Capture the cell that displays the provided text and extract its (x, y) central coordinate. 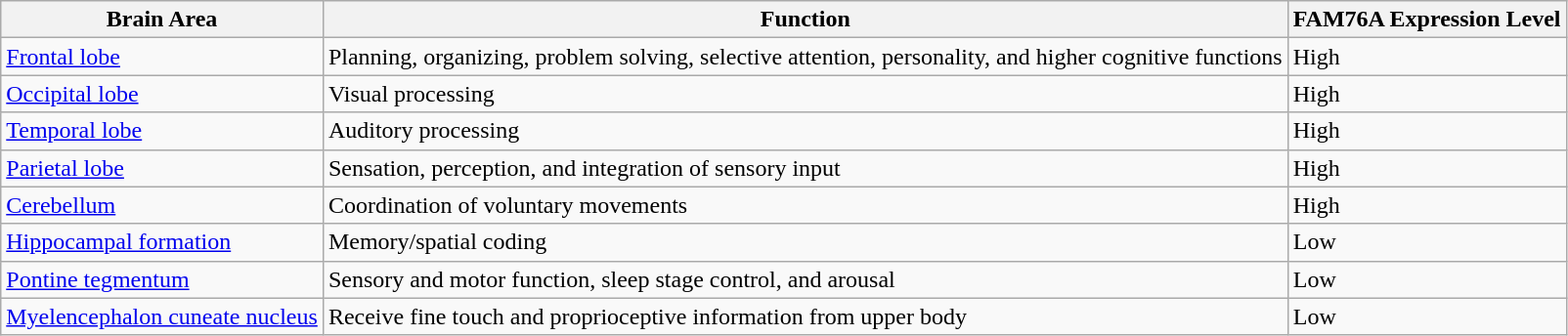
Hippocampal formation (162, 242)
Temporal lobe (162, 131)
Myelencephalon cuneate nucleus (162, 316)
Memory/spatial coding (806, 242)
FAM76A Expression Level (1427, 20)
Auditory processing (806, 131)
Frontal lobe (162, 57)
Cerebellum (162, 205)
Function (806, 20)
Sensation, perception, and integration of sensory input (806, 168)
Pontine tegmentum (162, 279)
Brain Area (162, 20)
Parietal lobe (162, 168)
Visual processing (806, 94)
Planning, organizing, problem solving, selective attention, personality, and higher cognitive functions (806, 57)
Occipital lobe (162, 94)
Coordination of voluntary movements (806, 205)
Sensory and motor function, sleep stage control, and arousal (806, 279)
Receive fine touch and proprioceptive information from upper body (806, 316)
